Find where the given text appears and provide that cell's center as [X, Y] coordinate. 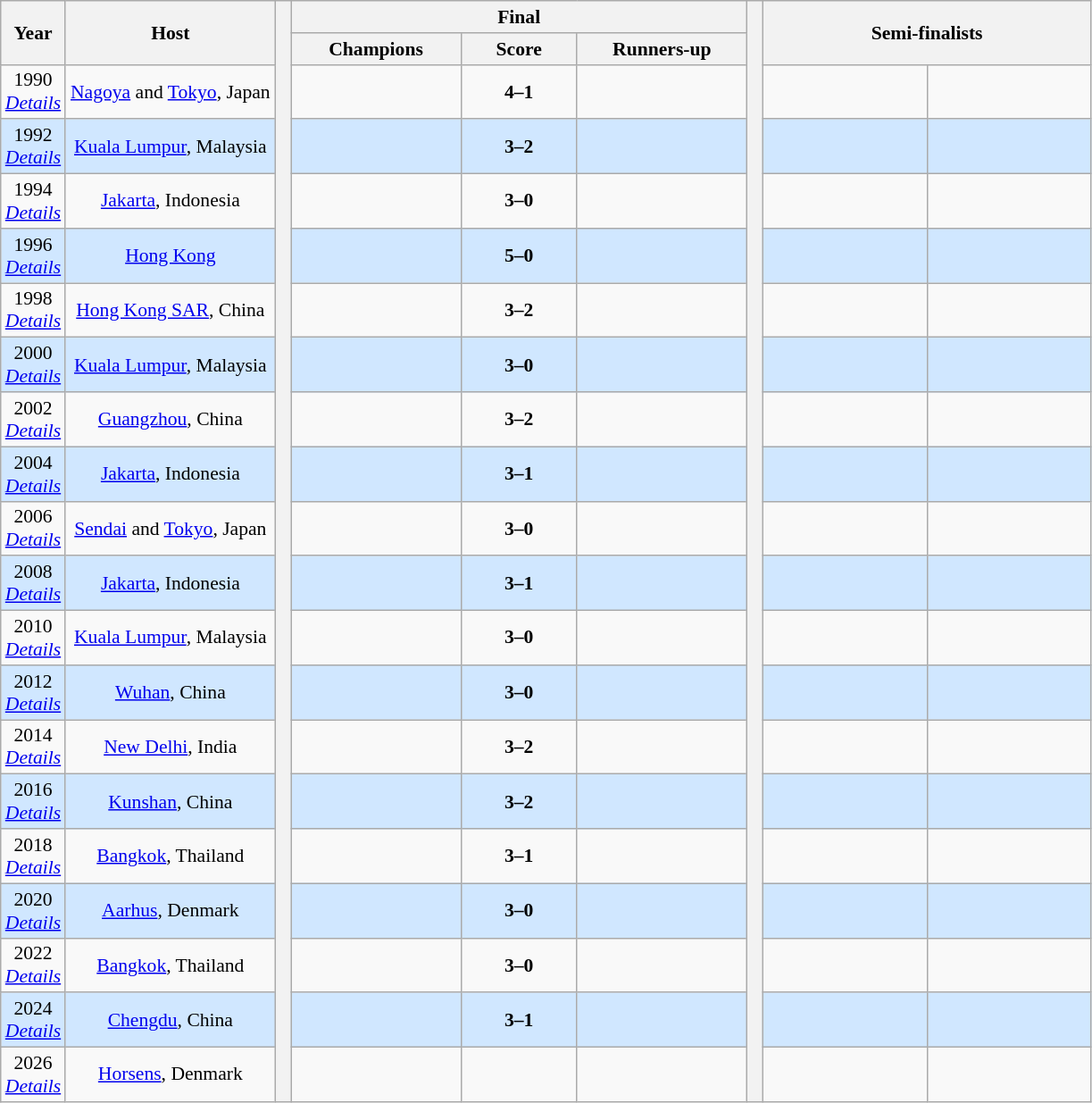
4–1 [519, 91]
Final [519, 17]
Aarhus, Denmark [170, 911]
Champions [376, 49]
2012Details [33, 693]
2008Details [33, 584]
1996Details [33, 255]
2002Details [33, 420]
2006 Details [33, 529]
1992Details [33, 146]
New Delhi, India [170, 747]
Score [519, 49]
2022Details [33, 965]
Chengdu, China [170, 1020]
1998Details [33, 311]
Runners-up [662, 49]
Horsens, Denmark [170, 1075]
Kunshan, China [170, 802]
1994Details [33, 202]
Wuhan, China [170, 693]
1990Details [33, 91]
2010Details [33, 638]
2016Details [33, 802]
2018Details [33, 856]
Sendai and Tokyo, Japan [170, 529]
2026Details [33, 1075]
Year [33, 32]
2000Details [33, 364]
2004Details [33, 473]
Hong Kong [170, 255]
Nagoya and Tokyo, Japan [170, 91]
2020Details [33, 911]
2024Details [33, 1020]
2014Details [33, 747]
Semi-finalists [927, 32]
Guangzhou, China [170, 420]
Hong Kong SAR, China [170, 311]
Host [170, 32]
5–0 [519, 255]
